From the cell containing the given text, extract its center point as (X, Y) coordinate. 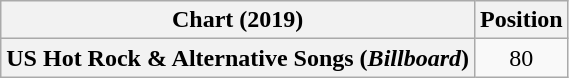
US Hot Rock & Alternative Songs (Billboard) (238, 58)
80 (521, 58)
Chart (2019) (238, 20)
Position (521, 20)
